Find where the given text appears and provide that cell's center as [x, y] coordinate. 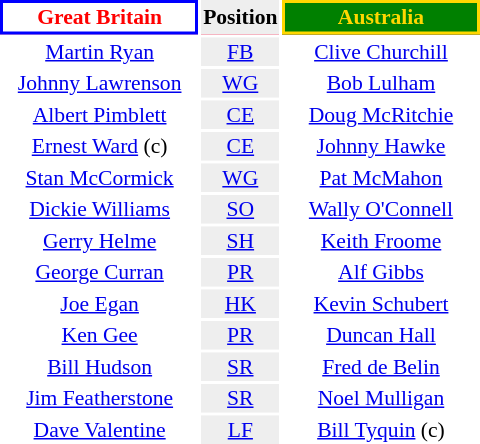
HK [240, 304]
Dickie Williams [100, 209]
Stan McCormick [100, 178]
Duncan Hall [381, 335]
Fred de Belin [381, 366]
Bob Lulham [381, 83]
Wally O'Connell [381, 209]
Noel Mulligan [381, 398]
Doug McRitchie [381, 114]
Martin Ryan [100, 52]
Position [240, 17]
Australia [381, 17]
LF [240, 430]
Dave Valentine [100, 430]
Joe Egan [100, 304]
Bill Hudson [100, 366]
SH [240, 240]
Johnny Lawrenson [100, 83]
Jim Featherstone [100, 398]
Johnny Hawke [381, 146]
Keith Froome [381, 240]
Great Britain [100, 17]
FB [240, 52]
George Curran [100, 272]
Ernest Ward (c) [100, 146]
Albert Pimblett [100, 114]
Gerry Helme [100, 240]
Pat McMahon [381, 178]
Ken Gee [100, 335]
Alf Gibbs [381, 272]
Bill Tyquin (c) [381, 430]
SO [240, 209]
Kevin Schubert [381, 304]
Clive Churchill [381, 52]
